Search for the cell housing the specified text and yield its (X, Y) center coordinate. 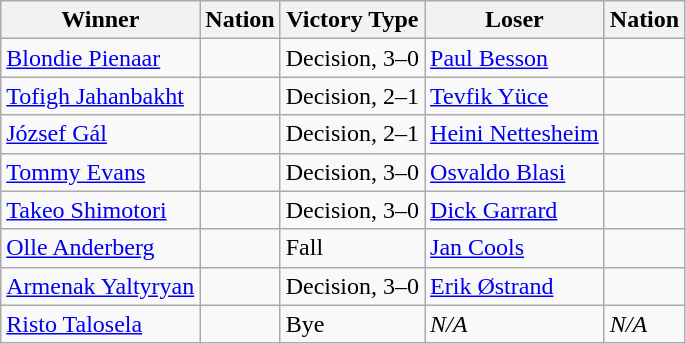
Osvaldo Blasi (515, 172)
Loser (515, 20)
Winner (100, 20)
Dick Garrard (515, 210)
Tofigh Jahanbakht (100, 96)
Risto Talosela (100, 324)
Takeo Shimotori (100, 210)
Erik Østrand (515, 286)
József Gál (100, 134)
Victory Type (352, 20)
Heini Nettesheim (515, 134)
Olle Anderberg (100, 248)
Armenak Yaltyryan (100, 286)
Blondie Pienaar (100, 58)
Bye (352, 324)
Tommy Evans (100, 172)
Paul Besson (515, 58)
Jan Cools (515, 248)
Tevfik Yüce (515, 96)
Fall (352, 248)
